Scan for the cell matching the given text and deliver its (X, Y) coordinate at center. 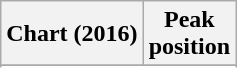
Peakposition (189, 34)
Chart (2016) (72, 34)
